Identify which cell holds the provided text, then report its [x, y] central coordinate. 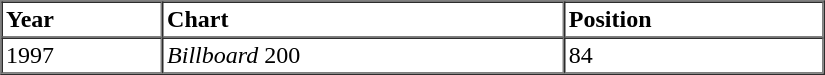
Position [694, 20]
Billboard 200 [364, 56]
1997 [82, 56]
Year [82, 20]
84 [694, 56]
Chart [364, 20]
